Identify which cell holds the provided text, then report its [x, y] central coordinate. 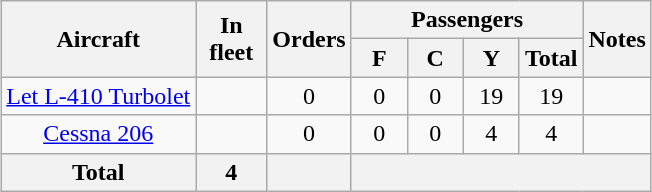
Orders [309, 39]
Passengers [467, 20]
Aircraft [98, 39]
Y [491, 58]
F [379, 58]
Let L-410 Turbolet [98, 96]
C [435, 58]
Cessna 206 [98, 134]
In fleet [232, 39]
Notes [617, 39]
